Extract the (X, Y) coordinate from the center of the cell holding the provided text.  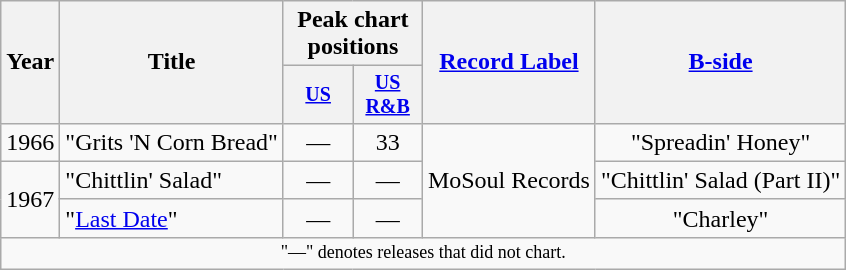
33 (388, 142)
Record Label (508, 62)
B-side (720, 62)
US (318, 94)
"—" denotes releases that did not chart. (424, 252)
Year (30, 62)
1967 (30, 199)
"Chittlin' Salad (Part II)" (720, 180)
MoSoul Records (508, 180)
"Spreadin' Honey" (720, 142)
Peak chartpositions (352, 34)
"Chittlin' Salad" (172, 180)
"Last Date" (172, 218)
"Grits 'N Corn Bread" (172, 142)
USR&B (388, 94)
Title (172, 62)
"Charley" (720, 218)
1966 (30, 142)
